Capture the cell that displays the provided text and extract its (X, Y) central coordinate. 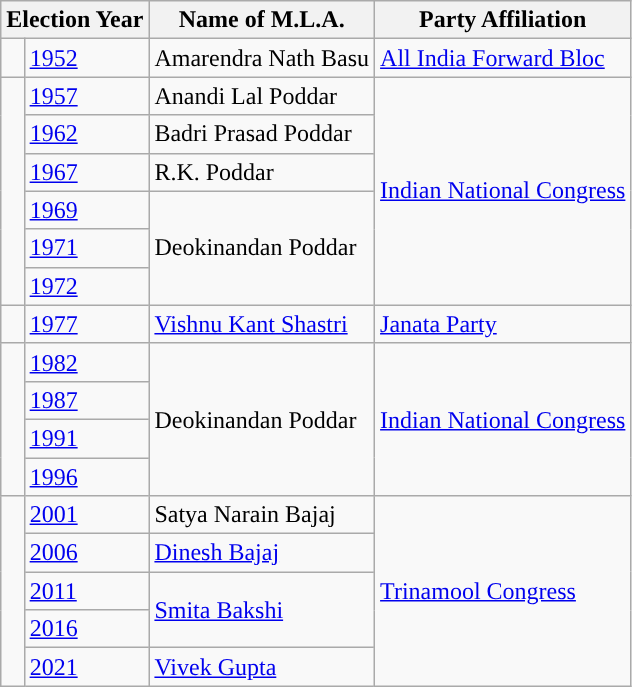
1996 (86, 477)
1971 (86, 248)
2016 (86, 629)
1967 (86, 172)
1977 (86, 324)
1962 (86, 134)
R.K. Poddar (262, 172)
1982 (86, 362)
Vishnu Kant Shastri (262, 324)
Satya Narain Bajaj (262, 515)
Amarendra Nath Basu (262, 58)
Election Year (75, 20)
1952 (86, 58)
Badri Prasad Poddar (262, 134)
Party Affiliation (503, 20)
Vivek Gupta (262, 667)
All India Forward Bloc (503, 58)
Dinesh Bajaj (262, 553)
1972 (86, 286)
1957 (86, 96)
2001 (86, 515)
Trinamool Congress (503, 591)
2021 (86, 667)
Name of M.L.A. (262, 20)
Anandi Lal Poddar (262, 96)
Smita Bakshi (262, 610)
1991 (86, 438)
2006 (86, 553)
1987 (86, 400)
2011 (86, 591)
1969 (86, 210)
Janata Party (503, 324)
